Find where the given text appears and provide that cell's center as (x, y) coordinate. 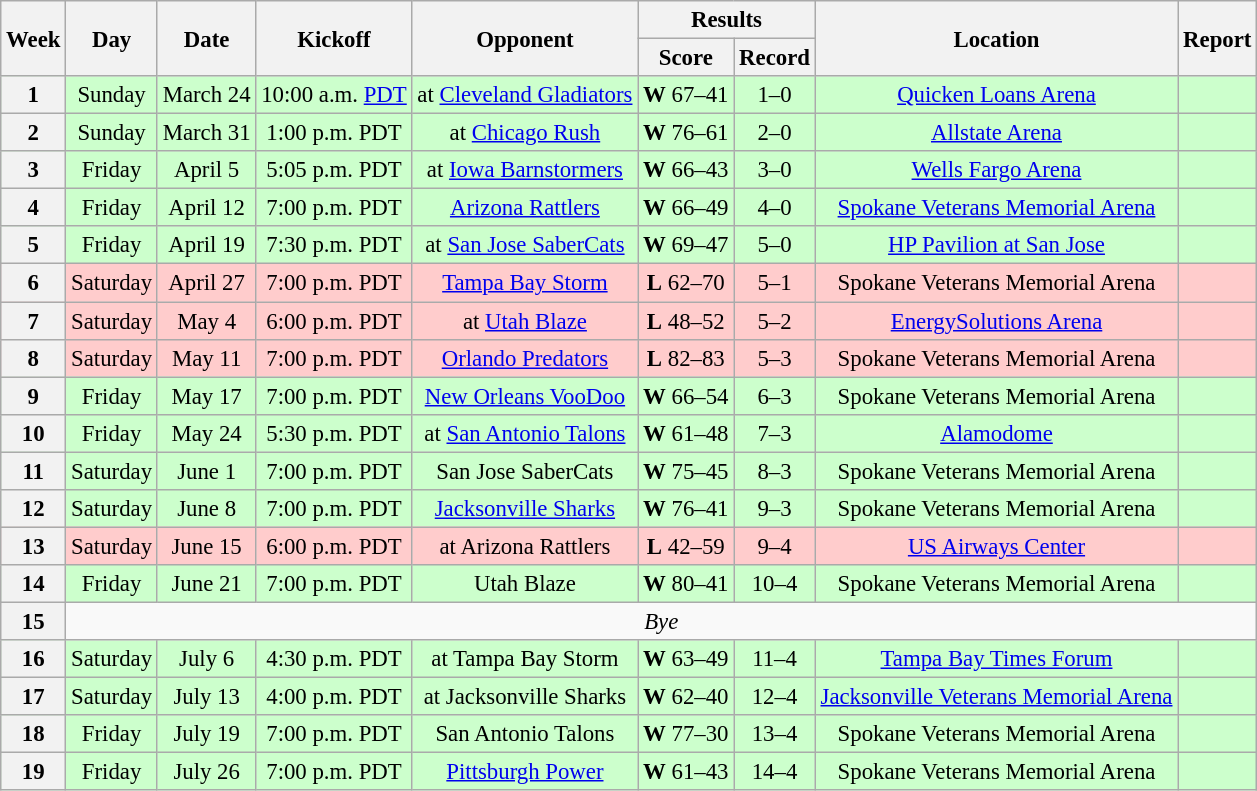
7–3 (774, 433)
12 (34, 509)
Date (206, 38)
W 67–41 (686, 95)
Quicken Loans Arena (996, 95)
15 (34, 621)
L 42–59 (686, 546)
Score (686, 58)
July 26 (206, 772)
W 76–61 (686, 133)
5:05 p.m. PDT (334, 170)
13 (34, 546)
EnergySolutions Arena (996, 321)
W 61–48 (686, 433)
San Jose SaberCats (525, 471)
July 6 (206, 659)
5:30 p.m. PDT (334, 433)
5–2 (774, 321)
at Cleveland Gladiators (525, 95)
Location (996, 38)
11–4 (774, 659)
June 8 (206, 509)
11 (34, 471)
L 82–83 (686, 358)
at Iowa Barnstormers (525, 170)
Record (774, 58)
Orlando Predators (525, 358)
at San Antonio Talons (525, 433)
Jacksonville Veterans Memorial Arena (996, 697)
13–4 (774, 734)
17 (34, 697)
W 76–41 (686, 509)
1 (34, 95)
June 21 (206, 584)
14–4 (774, 772)
Tampa Bay Times Forum (996, 659)
5 (34, 245)
5–0 (774, 245)
7:30 p.m. PDT (334, 245)
April 19 (206, 245)
Arizona Rattlers (525, 208)
US Airways Center (996, 546)
6 (34, 283)
at Jacksonville Sharks (525, 697)
1:00 p.m. PDT (334, 133)
4–0 (774, 208)
1–0 (774, 95)
19 (34, 772)
at Utah Blaze (525, 321)
May 11 (206, 358)
New Orleans VooDoo (525, 396)
14 (34, 584)
at Chicago Rush (525, 133)
W 61–43 (686, 772)
W 75–45 (686, 471)
Pittsburgh Power (525, 772)
4:00 p.m. PDT (334, 697)
10 (34, 433)
W 62–40 (686, 697)
2–0 (774, 133)
Results (726, 20)
Wells Fargo Arena (996, 170)
April 5 (206, 170)
L 62–70 (686, 283)
July 19 (206, 734)
Allstate Arena (996, 133)
W 66–54 (686, 396)
July 13 (206, 697)
April 27 (206, 283)
May 4 (206, 321)
5–1 (774, 283)
5–3 (774, 358)
3 (34, 170)
HP Pavilion at San Jose (996, 245)
3–0 (774, 170)
W 66–43 (686, 170)
W 69–47 (686, 245)
10–4 (774, 584)
6–3 (774, 396)
Tampa Bay Storm (525, 283)
Week (34, 38)
16 (34, 659)
Jacksonville Sharks (525, 509)
May 17 (206, 396)
4:30 p.m. PDT (334, 659)
18 (34, 734)
8 (34, 358)
W 63–49 (686, 659)
Bye (662, 621)
June 15 (206, 546)
March 31 (206, 133)
2 (34, 133)
May 24 (206, 433)
9 (34, 396)
April 12 (206, 208)
9–3 (774, 509)
Opponent (525, 38)
W 80–41 (686, 584)
10:00 a.m. PDT (334, 95)
L 48–52 (686, 321)
W 66–49 (686, 208)
June 1 (206, 471)
Report (1218, 38)
12–4 (774, 697)
Alamodome (996, 433)
at Tampa Bay Storm (525, 659)
Kickoff (334, 38)
W 77–30 (686, 734)
8–3 (774, 471)
Utah Blaze (525, 584)
Day (112, 38)
at San Jose SaberCats (525, 245)
March 24 (206, 95)
San Antonio Talons (525, 734)
4 (34, 208)
9–4 (774, 546)
7 (34, 321)
at Arizona Rattlers (525, 546)
